Search for the cell housing the specified text and yield its [x, y] center coordinate. 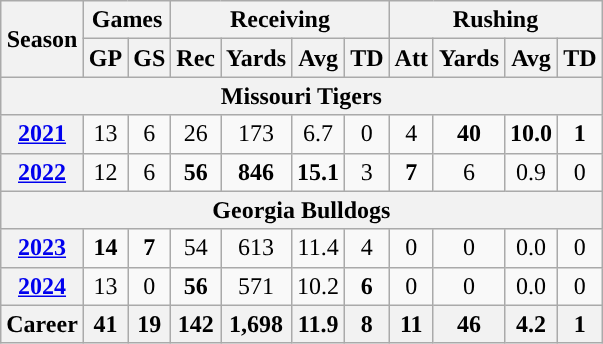
14 [105, 248]
1,698 [256, 324]
2023 [42, 248]
46 [468, 324]
19 [150, 324]
Missouri Tigers [302, 96]
10.0 [532, 134]
10.2 [318, 286]
846 [256, 172]
41 [105, 324]
Receiving [280, 20]
11.4 [318, 248]
54 [196, 248]
Rec [196, 58]
3 [367, 172]
0.9 [532, 172]
142 [196, 324]
Rushing [496, 20]
11.9 [318, 324]
Career [42, 324]
26 [196, 134]
15.1 [318, 172]
2024 [42, 286]
12 [105, 172]
Season [42, 39]
Att [411, 58]
2022 [42, 172]
2021 [42, 134]
4.2 [532, 324]
GS [150, 58]
173 [256, 134]
8 [367, 324]
571 [256, 286]
11 [411, 324]
Games [126, 20]
40 [468, 134]
Georgia Bulldogs [302, 210]
613 [256, 248]
6.7 [318, 134]
GP [105, 58]
